Locate the cell with the specified text and output its [X, Y] center coordinate. 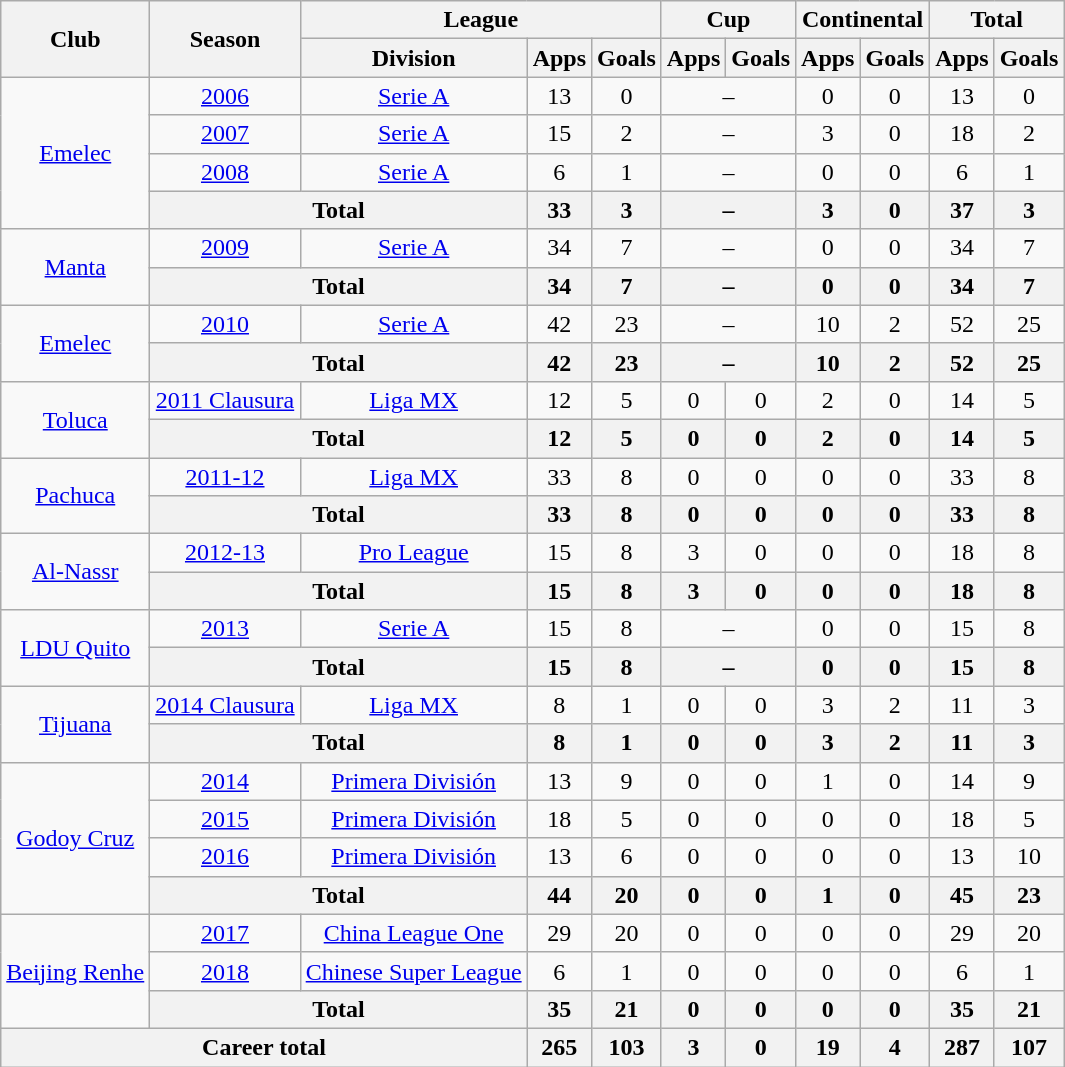
Season [225, 39]
37 [962, 210]
287 [962, 1047]
2012-13 [225, 553]
44 [559, 895]
Continental [863, 20]
Chinese Super League [414, 971]
2011-12 [225, 477]
League [480, 20]
Tijuana [76, 724]
Cup [728, 20]
Godoy Cruz [76, 838]
2017 [225, 933]
LDU Quito [76, 648]
2007 [225, 134]
Pro League [414, 553]
265 [559, 1047]
107 [1029, 1047]
4 [895, 1047]
2016 [225, 857]
Manta [76, 267]
2010 [225, 324]
19 [828, 1047]
2014 [225, 781]
2014 Clausura [225, 705]
China League One [414, 933]
Division [414, 58]
103 [627, 1047]
2006 [225, 96]
2008 [225, 172]
Beijing Renhe [76, 971]
2015 [225, 819]
Pachuca [76, 496]
Al-Nassr [76, 572]
2013 [225, 629]
2011 Clausura [225, 400]
Club [76, 39]
45 [962, 895]
2018 [225, 971]
2009 [225, 248]
Toluca [76, 419]
Career total [264, 1047]
